Identify which cell holds the provided text, then report its [x, y] central coordinate. 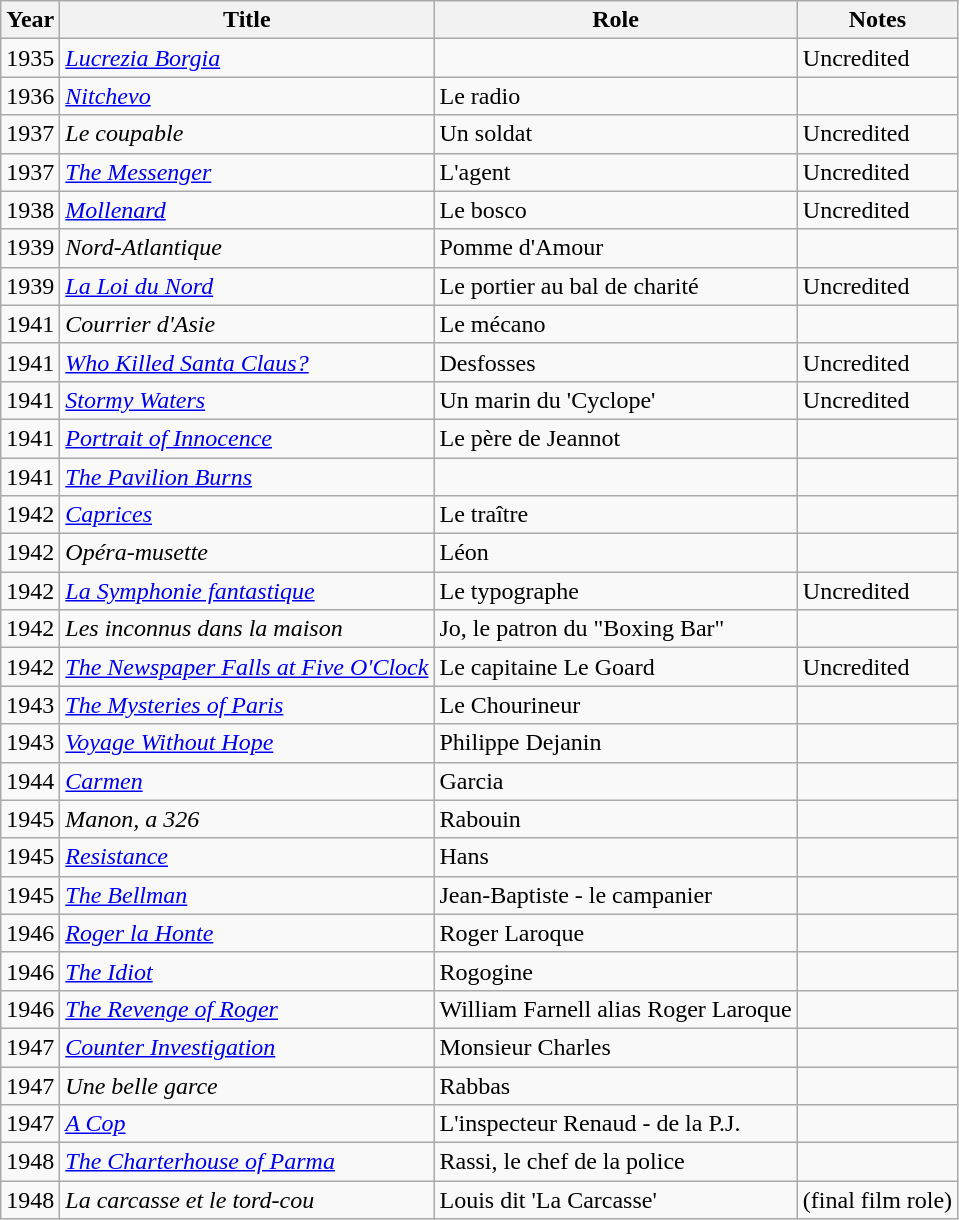
Le mécano [616, 324]
Le capitaine Le Goard [616, 667]
Stormy Waters [247, 400]
Jean-Baptiste - le campanier [616, 895]
Nitchevo [247, 96]
Le radio [616, 96]
Les inconnus dans la maison [247, 629]
La Loi du Nord [247, 286]
The Pavilion Burns [247, 477]
1935 [30, 58]
The Charterhouse of Parma [247, 1162]
Roger Laroque [616, 933]
Who Killed Santa Claus? [247, 362]
Carmen [247, 781]
1936 [30, 96]
Courrier d'Asie [247, 324]
Mollenard [247, 210]
Philippe Dejanin [616, 743]
L'inspecteur Renaud - de la P.J. [616, 1124]
Un marin du 'Cyclope' [616, 400]
1938 [30, 210]
Portrait of Innocence [247, 438]
Desfosses [616, 362]
The Revenge of Roger [247, 1009]
Le coupable [247, 134]
Pomme d'Amour [616, 248]
Opéra-musette [247, 553]
Léon [616, 553]
The Bellman [247, 895]
(final film role) [877, 1200]
Le traître [616, 515]
Rogogine [616, 971]
Garcia [616, 781]
Hans [616, 857]
Jo, le patron du "Boxing Bar" [616, 629]
Role [616, 20]
The Messenger [247, 172]
Monsieur Charles [616, 1047]
Le bosco [616, 210]
Louis dit 'La Carcasse' [616, 1200]
The Mysteries of Paris [247, 705]
Rabouin [616, 819]
Le Chourineur [616, 705]
The Idiot [247, 971]
William Farnell alias Roger Laroque [616, 1009]
L'agent [616, 172]
Notes [877, 20]
Title [247, 20]
Le père de Jeannot [616, 438]
La Symphonie fantastique [247, 591]
Manon, a 326 [247, 819]
Rassi, le chef de la police [616, 1162]
Lucrezia Borgia [247, 58]
Le typographe [616, 591]
Rabbas [616, 1085]
Le portier au bal de charité [616, 286]
Nord-Atlantique [247, 248]
A Cop [247, 1124]
Caprices [247, 515]
Un soldat [616, 134]
Voyage Without Hope [247, 743]
La carcasse et le tord-cou [247, 1200]
Year [30, 20]
Resistance [247, 857]
The Newspaper Falls at Five O'Clock [247, 667]
Roger la Honte [247, 933]
Counter Investigation [247, 1047]
1944 [30, 781]
Une belle garce [247, 1085]
